Locate the cell with the specified text and output its [x, y] center coordinate. 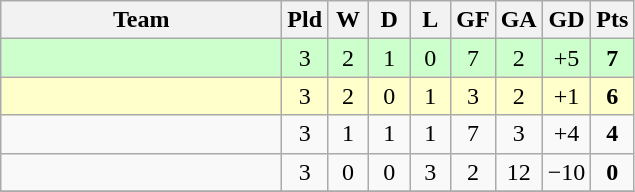
−10 [566, 172]
GD [566, 20]
W [348, 20]
Team [142, 20]
+1 [566, 96]
4 [612, 134]
D [390, 20]
L [430, 20]
+4 [566, 134]
Pld [305, 20]
6 [612, 96]
12 [518, 172]
Pts [612, 20]
+5 [566, 58]
GF [473, 20]
GA [518, 20]
